Capture the cell that displays the provided text and extract its [x, y] central coordinate. 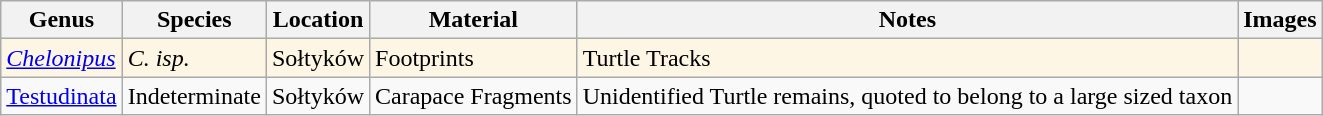
Chelonipus [62, 58]
Turtle Tracks [907, 58]
C. isp. [194, 58]
Material [474, 20]
Testudinata [62, 96]
Notes [907, 20]
Unidentified Turtle remains, quoted to belong to a large sized taxon [907, 96]
Indeterminate [194, 96]
Location [318, 20]
Genus [62, 20]
Images [1280, 20]
Carapace Fragments [474, 96]
Footprints [474, 58]
Species [194, 20]
